Provide the [X, Y] coordinate of the cell's center where the given text is located.  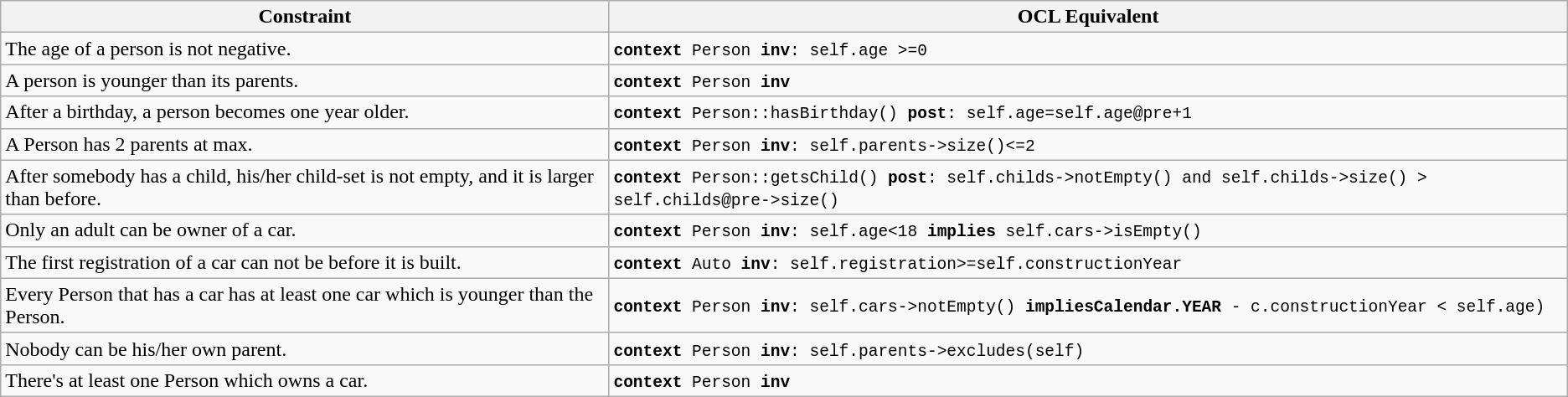
Nobody can be his/her own parent. [305, 348]
After a birthday, a person becomes one year older. [305, 112]
context Auto inv: self.registration>=self.constructionYear [1088, 262]
Every Person that has a car has at least one car which is younger than the Person. [305, 305]
A Person has 2 parents at max. [305, 144]
Only an adult can be owner of a car. [305, 230]
The age of a person is not negative. [305, 49]
context Person inv: self.age >=0 [1088, 49]
context Person inv: self.age<18 implies self.cars->isEmpty() [1088, 230]
Constraint [305, 17]
context Person inv: self.parents->size()<=2 [1088, 144]
context Person::getsChild() post: self.childs->notEmpty() and self.childs->size() > self.childs@pre->size() [1088, 188]
context Person inv: self.parents->excludes(self) [1088, 348]
The first registration of a car can not be before it is built. [305, 262]
After somebody has a child, his/her child-set is not empty, and it is larger than before. [305, 188]
context Person inv: self.cars->notEmpty() impliesCalendar.YEAR - c.constructionYear < self.age) [1088, 305]
context Person::hasBirthday() post: self.age=self.age@pre+1 [1088, 112]
OCL Equivalent [1088, 17]
There's at least one Person which owns a car. [305, 380]
A person is younger than its parents. [305, 80]
